Provide the (X, Y) coordinate of the cell's center where the given text is located.  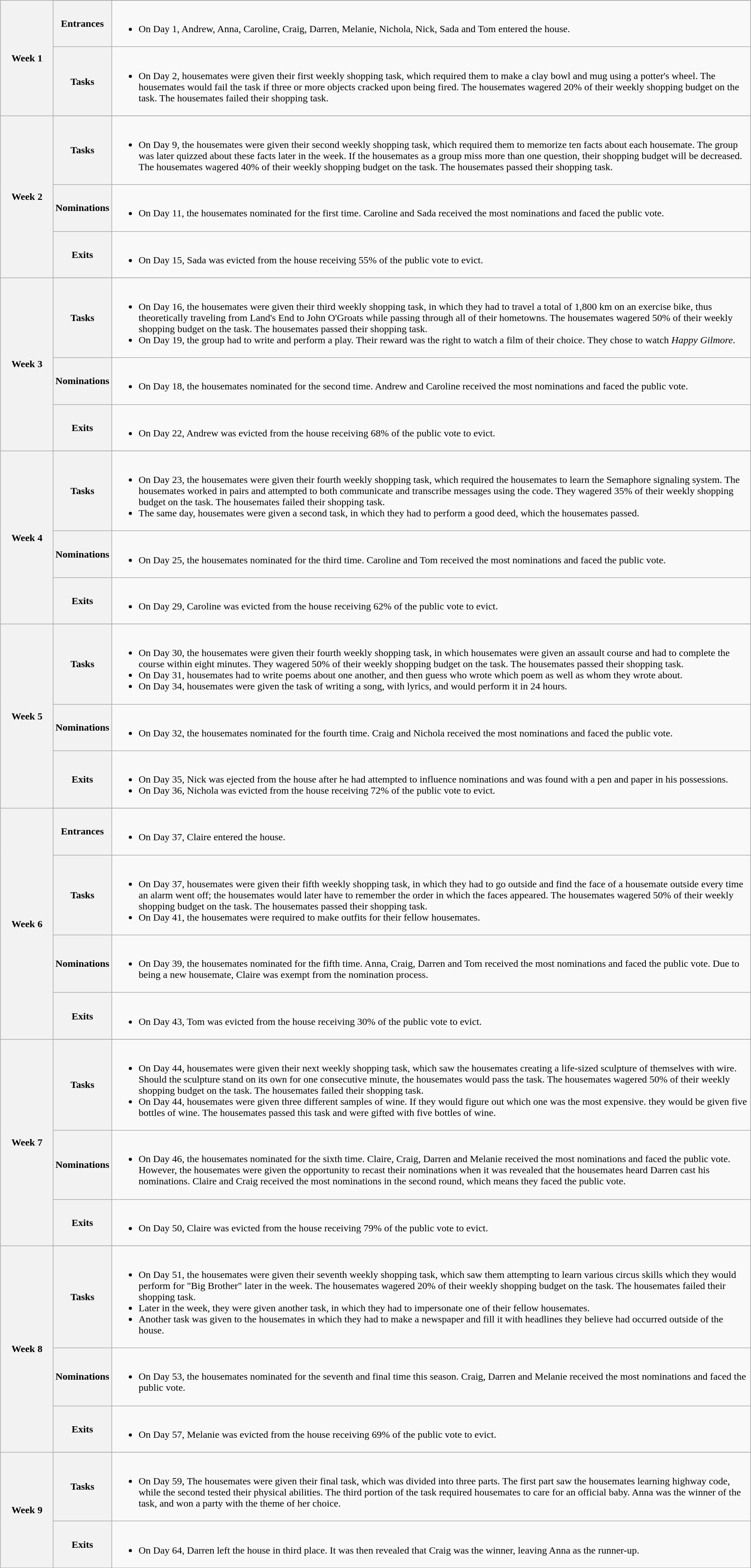
Week 1 (27, 58)
On Day 22, Andrew was evicted from the house receiving 68% of the public vote to evict. (431, 428)
On Day 11, the housemates nominated for the first time. Caroline and Sada received the most nominations and faced the public vote. (431, 208)
On Day 29, Caroline was evicted from the house receiving 62% of the public vote to evict. (431, 601)
Week 8 (27, 1349)
On Day 15, Sada was evicted from the house receiving 55% of the public vote to evict. (431, 255)
On Day 32, the housemates nominated for the fourth time. Craig and Nichola received the most nominations and faced the public vote. (431, 727)
On Day 64, Darren left the house in third place. It was then revealed that Craig was the winner, leaving Anna as the runner-up. (431, 1545)
On Day 25, the housemates nominated for the third time. Caroline and Tom received the most nominations and faced the public vote. (431, 554)
Week 7 (27, 1142)
Week 5 (27, 716)
Week 4 (27, 537)
On Day 43, Tom was evicted from the house receiving 30% of the public vote to evict. (431, 1016)
Week 3 (27, 364)
On Day 57, Melanie was evicted from the house receiving 69% of the public vote to evict. (431, 1429)
On Day 50, Claire was evicted from the house receiving 79% of the public vote to evict. (431, 1222)
On Day 18, the housemates nominated for the second time. Andrew and Caroline received the most nominations and faced the public vote. (431, 381)
On Day 37, Claire entered the house. (431, 832)
Week 2 (27, 197)
Week 9 (27, 1510)
On Day 1, Andrew, Anna, Caroline, Craig, Darren, Melanie, Nichola, Nick, Sada and Tom entered the house. (431, 24)
Week 6 (27, 924)
